Capture the cell that displays the provided text and extract its (x, y) central coordinate. 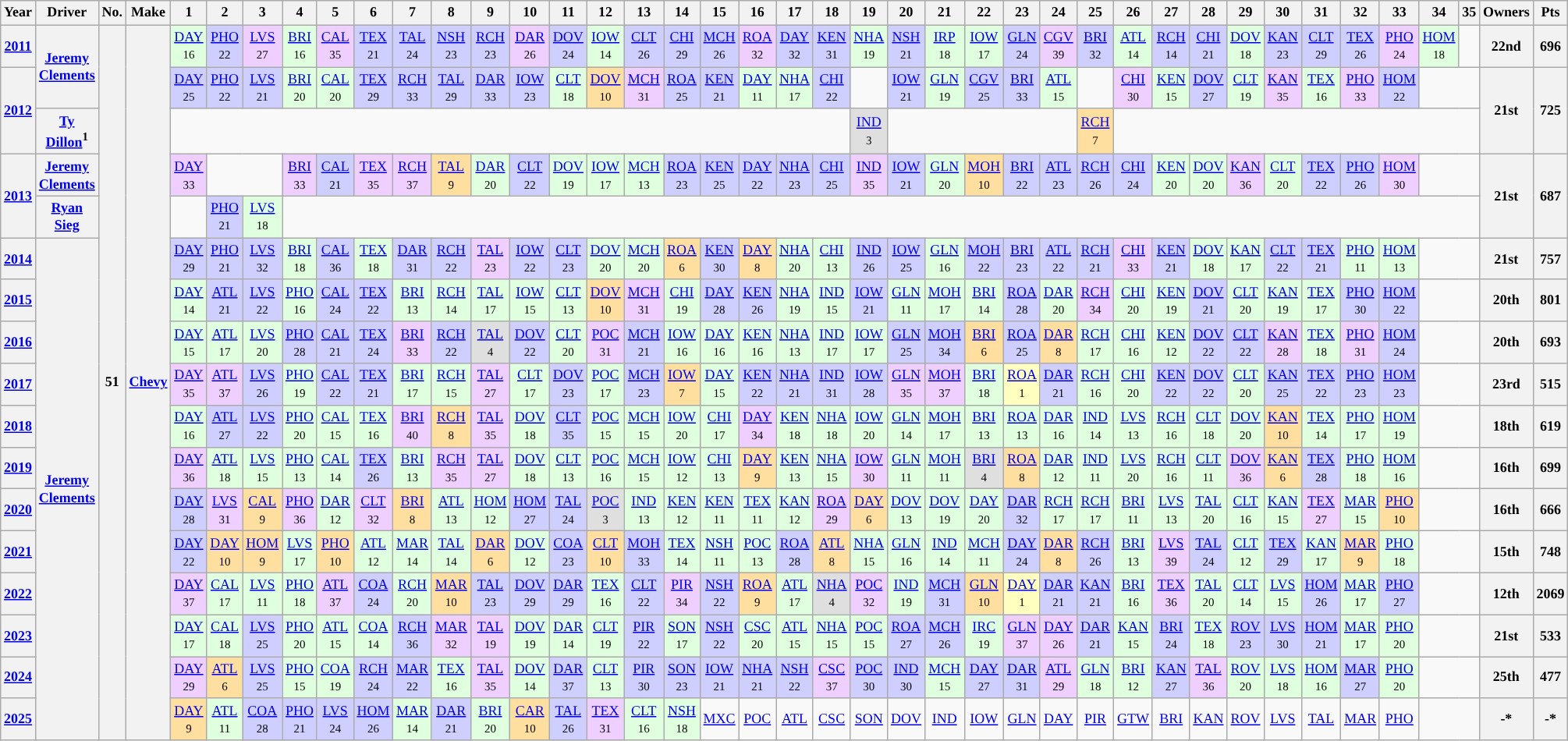
DAY32 (795, 46)
RCH7 (1095, 131)
15th (1507, 551)
IOW14 (605, 46)
2025 (19, 719)
DOV12 (530, 551)
BRI6 (984, 342)
IRC19 (984, 636)
BRI32 (1095, 46)
10 (530, 12)
Ty Dillon1 (67, 131)
DAR6 (490, 551)
DAY11 (757, 88)
SON17 (682, 636)
CAL20 (335, 88)
GLN25 (906, 342)
MAR27 (1360, 678)
2022 (19, 594)
DAR37 (569, 678)
HOM18 (1439, 46)
HOM19 (1399, 426)
POC (757, 719)
POC16 (605, 468)
IND19 (906, 594)
TAL26 (569, 719)
GLN18 (1095, 678)
ROV23 (1246, 636)
CLT29 (1321, 46)
ROA29 (832, 510)
BRI8 (413, 510)
SON23 (682, 678)
1 (189, 12)
TAL14 (451, 551)
CAL18 (225, 636)
GLN10 (984, 594)
HOM23 (1399, 385)
KEN11 (719, 510)
IND15 (832, 300)
CHI22 (832, 88)
DAR32 (1022, 510)
DOV27 (1208, 88)
CAL35 (335, 46)
KEN20 (1171, 175)
COA28 (262, 719)
LVS26 (262, 385)
ATL13 (451, 510)
7 (413, 12)
725 (1551, 111)
GLN37 (1022, 636)
DAY36 (189, 468)
IOW7 (682, 385)
ATL23 (1058, 175)
KAN19 (1282, 300)
2017 (19, 385)
ROA27 (906, 636)
MCH20 (644, 259)
515 (1551, 385)
COA19 (335, 678)
DAY14 (189, 300)
IOW28 (869, 385)
23 (1022, 12)
Ryan Sieg (67, 217)
PHO (1399, 719)
DAY33 (189, 175)
IOW12 (682, 468)
CLT32 (373, 510)
PHO11 (1360, 259)
No. (112, 12)
2023 (19, 636)
LVS17 (300, 551)
TAL19 (490, 636)
CAL15 (335, 426)
CHI17 (719, 426)
17 (795, 12)
18th (1507, 426)
BRI17 (413, 385)
POC30 (869, 678)
MAR32 (451, 636)
31 (1321, 12)
IND26 (869, 259)
TEX35 (373, 175)
LVS31 (225, 510)
26 (1133, 12)
PHO33 (1360, 88)
DAY34 (757, 426)
24 (1058, 12)
DAY24 (1022, 551)
BRI23 (1022, 259)
533 (1551, 636)
21 (944, 12)
666 (1551, 510)
LVS11 (262, 594)
NSH21 (906, 46)
CSC37 (832, 678)
RCH20 (413, 594)
ROA1 (1022, 385)
DAY25 (189, 88)
BRI14 (984, 300)
BRI24 (1171, 636)
ATL11 (225, 719)
CAL9 (262, 510)
GLN19 (944, 88)
12 (605, 12)
IND30 (906, 678)
TEX31 (605, 719)
HOM9 (262, 551)
NHA23 (795, 175)
IND11 (1095, 468)
Chevy (148, 382)
RCH35 (451, 468)
DAY37 (189, 594)
32 (1360, 12)
IOW30 (869, 468)
DAY1 (1022, 594)
GLN20 (944, 175)
DOV (906, 719)
GTW (1133, 719)
DAY35 (189, 385)
TEX24 (373, 342)
ATL22 (1058, 259)
LVS24 (335, 719)
DAY10 (225, 551)
477 (1551, 678)
DAR33 (490, 88)
PHO31 (1360, 342)
CHI16 (1133, 342)
IND17 (832, 342)
20 (906, 12)
2016 (19, 342)
KEN16 (757, 342)
CLT11 (1208, 468)
DOV21 (1208, 300)
NHA4 (832, 594)
PHO28 (300, 342)
KEN19 (1171, 300)
CSC20 (757, 636)
KEN30 (719, 259)
12th (1507, 594)
ATL6 (225, 678)
IND3 (869, 131)
DAY26 (1058, 636)
COA14 (373, 636)
RCH8 (451, 426)
KAN25 (1282, 385)
DOV23 (569, 385)
PHO16 (300, 300)
IOW23 (530, 88)
8 (451, 12)
TEX17 (1321, 300)
ROA6 (682, 259)
MOH34 (944, 342)
KAN27 (1171, 678)
TAL (1321, 719)
PHO13 (300, 468)
PIR (1095, 719)
COA23 (569, 551)
MAR (1360, 719)
MAR15 (1360, 510)
NHA18 (832, 426)
2014 (19, 259)
25 (1095, 12)
TAL4 (490, 342)
CHI19 (682, 300)
COA24 (373, 594)
ATL (795, 719)
KEN15 (1171, 88)
CAL36 (335, 259)
MXC (719, 719)
Make (148, 12)
2011 (19, 46)
MCH 31 (944, 594)
BRI12 (1133, 678)
HOM24 (1399, 342)
801 (1551, 300)
KAN10 (1282, 426)
PHO17 (1360, 426)
MCH13 (644, 175)
LVS21 (262, 88)
MAR22 (413, 678)
27 (1171, 12)
ROA23 (682, 175)
Pts (1551, 12)
3 (262, 12)
HOM12 (490, 510)
PHO26 (1360, 175)
5 (335, 12)
GLN35 (906, 385)
MAR9 (1360, 551)
9 (490, 12)
2019 (19, 468)
IOW15 (530, 300)
NHA17 (795, 88)
ATL21 (225, 300)
KAN28 (1282, 342)
14 (682, 12)
RCH21 (1095, 259)
CHI29 (682, 46)
GLN (1022, 719)
IOW (984, 719)
CHI21 (1208, 46)
KAN21 (1095, 594)
CAL22 (335, 385)
CGV25 (984, 88)
POC17 (605, 385)
PHO30 (1360, 300)
2020 (19, 510)
19 (869, 12)
BRI22 (1022, 175)
ATL14 (1133, 46)
34 (1439, 12)
PHO24 (1399, 46)
SON (869, 719)
GLN24 (1022, 46)
MCH11 (984, 551)
TAL9 (451, 175)
RCH34 (1095, 300)
KAN23 (1282, 46)
LVS (1282, 719)
2012 (19, 111)
POC3 (605, 510)
HOM21 (1321, 636)
DOV29 (530, 594)
696 (1551, 46)
15 (719, 12)
BRI40 (413, 426)
TEX28 (1321, 468)
699 (1551, 468)
11 (569, 12)
RCH23 (490, 46)
ROV20 (1246, 678)
DOV13 (906, 510)
22 (984, 12)
18 (832, 12)
Owners (1507, 12)
ATL8 (832, 551)
KAN36 (1246, 175)
ROA8 (1022, 468)
PHO23 (1360, 385)
2015 (19, 300)
Year (19, 12)
BRI11 (1133, 510)
2013 (19, 195)
DAY27 (984, 678)
RCH36 (413, 636)
33 (1399, 12)
CHI25 (832, 175)
PHO19 (300, 385)
13 (644, 12)
MCH23 (644, 385)
NHA20 (795, 259)
LVS39 (1171, 551)
IRP18 (944, 46)
NHA13 (795, 342)
ATL27 (225, 426)
HOM13 (1399, 259)
CHI30 (1133, 88)
CHI24 (1133, 175)
PHO15 (300, 678)
28 (1208, 12)
30 (1282, 12)
25th (1507, 678)
CAL24 (335, 300)
DOV14 (530, 678)
PIR34 (682, 594)
6 (373, 12)
MOH22 (984, 259)
IOW22 (530, 259)
2069 (1551, 594)
POC13 (757, 551)
DAY6 (869, 510)
TAL17 (490, 300)
757 (1551, 259)
2018 (19, 426)
CSC (832, 719)
PHO27 (1399, 594)
TEX11 (757, 510)
TAL29 (451, 88)
MOH37 (944, 385)
CLT26 (644, 46)
DAY20 (984, 510)
IND13 (644, 510)
DOV36 (1246, 468)
TAL36 (1208, 678)
HOM30 (1399, 175)
DAY (1058, 719)
KEN31 (832, 46)
IND35 (869, 175)
ROA32 (757, 46)
BRI (1171, 719)
DAR14 (569, 636)
BRI4 (984, 468)
ROV (1246, 719)
DAY17 (189, 636)
CAL17 (225, 594)
ROA9 (757, 594)
ATL18 (225, 468)
KEN26 (757, 300)
MOH11 (944, 468)
2024 (19, 678)
748 (1551, 551)
619 (1551, 426)
TEX27 (1321, 510)
ATL12 (373, 551)
4 (300, 12)
693 (1551, 342)
2 (225, 12)
CHI33 (1133, 259)
POC32 (869, 594)
KEN25 (719, 175)
KAN (1208, 719)
2021 (19, 551)
POC31 (605, 342)
CLT35 (569, 426)
DAR26 (530, 46)
NSH18 (682, 719)
KEN18 (795, 426)
PIR22 (644, 636)
CLT10 (605, 551)
PIR30 (644, 678)
KEN13 (795, 468)
TEX36 (1171, 594)
LVS32 (262, 259)
LVS30 (1282, 636)
MOH33 (644, 551)
29 (1246, 12)
GLN14 (906, 426)
RCH37 (413, 175)
ATL29 (1058, 678)
CGV39 (1058, 46)
CAL14 (335, 468)
RCH33 (413, 88)
NSH11 (719, 551)
687 (1551, 195)
RCH24 (373, 678)
IND (944, 719)
51 (112, 382)
MCH21 (644, 342)
IND31 (832, 385)
35 (1470, 12)
RCH15 (451, 385)
CLT12 (1246, 551)
MAR10 (451, 594)
IOW16 (682, 342)
CLT17 (530, 385)
IOW25 (906, 259)
KAN35 (1282, 88)
DAR16 (1058, 426)
16 (757, 12)
KAN12 (795, 510)
22nd (1507, 46)
HOM27 (530, 510)
DAR29 (569, 594)
CLT14 (1246, 594)
ROA13 (1022, 426)
DAY8 (757, 259)
PHO36 (300, 510)
MOH10 (984, 175)
23rd (1507, 385)
CLT23 (569, 259)
DOV24 (569, 46)
NSH23 (451, 46)
CAR10 (530, 719)
Driver (67, 12)
KAN6 (1282, 468)
LVS27 (262, 46)
